Find where the given text appears and provide that cell's center as (x, y) coordinate. 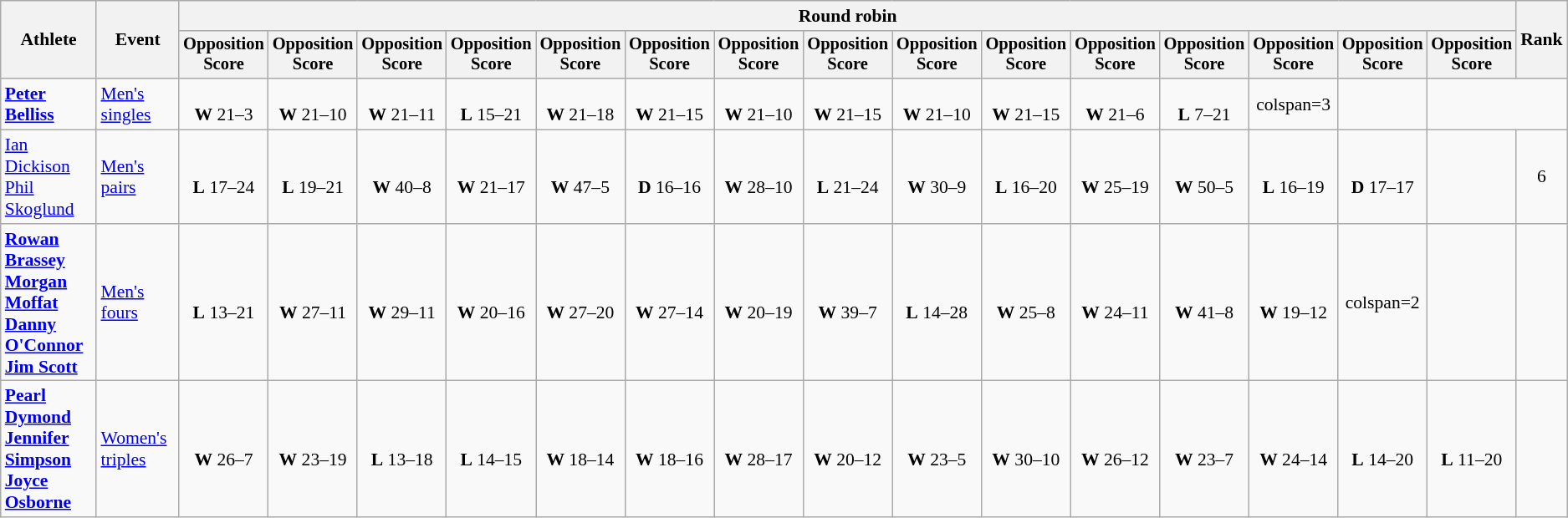
colspan=3 (1293, 104)
W 21–6 (1116, 104)
W 27–11 (313, 302)
Men's pairs (137, 177)
W 28–10 (759, 177)
colspan=2 (1383, 302)
W 20–16 (492, 302)
Round robin (848, 16)
W 25–8 (1027, 302)
W 21–3 (224, 104)
W 41–8 (1204, 302)
W 18–14 (580, 449)
W 27–20 (580, 302)
L 16–20 (1027, 177)
Rowan BrasseyMorgan MoffatDanny O'ConnorJim Scott (49, 302)
L 14–28 (937, 302)
6 (1542, 177)
D 17–17 (1383, 177)
W 40–8 (401, 177)
D 16–16 (669, 177)
Ian DickisonPhil Skoglund (49, 177)
W 50–5 (1204, 177)
W 18–16 (669, 449)
W 27–14 (669, 302)
L 15–21 (492, 104)
W 25–19 (1116, 177)
L 16–19 (1293, 177)
W 21–18 (580, 104)
W 28–17 (759, 449)
W 30–10 (1027, 449)
W 21–11 (401, 104)
L 14–20 (1383, 449)
L 21–24 (848, 177)
W 19–12 (1293, 302)
W 21–17 (492, 177)
Men's fours (137, 302)
L 7–21 (1204, 104)
W 26–7 (224, 449)
W 20–19 (759, 302)
W 23–19 (313, 449)
Event (137, 40)
W 26–12 (1116, 449)
L 13–21 (224, 302)
W 20–12 (848, 449)
W 47–5 (580, 177)
Rank (1542, 40)
Athlete (49, 40)
L 13–18 (401, 449)
W 30–9 (937, 177)
Peter Belliss (49, 104)
W 24–14 (1293, 449)
L 14–15 (492, 449)
Pearl DymondJennifer SimpsonJoyce Osborne (49, 449)
W 39–7 (848, 302)
Women's triples (137, 449)
L 17–24 (224, 177)
W 29–11 (401, 302)
W 23–5 (937, 449)
W 24–11 (1116, 302)
Men's singles (137, 104)
W 23–7 (1204, 449)
L 11–20 (1472, 449)
L 19–21 (313, 177)
